Scan for the cell matching the given text and deliver its [X, Y] coordinate at center. 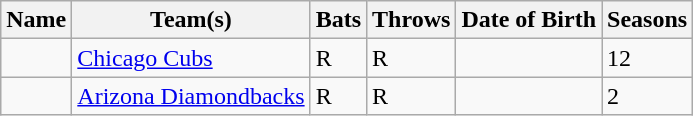
12 [648, 58]
Team(s) [191, 20]
Bats [338, 20]
Seasons [648, 20]
Name [36, 20]
Chicago Cubs [191, 58]
Throws [412, 20]
Date of Birth [529, 20]
2 [648, 96]
Arizona Diamondbacks [191, 96]
